Return (x, y) of the center of cell containing provided text 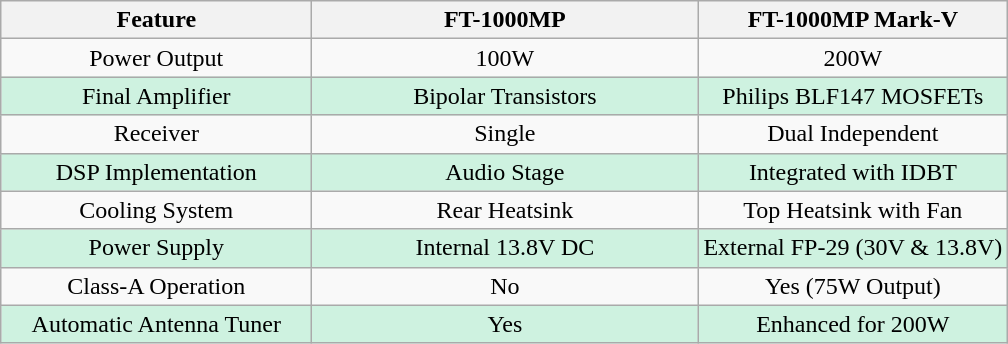
Final Amplifier (156, 96)
Enhanced for 200W (853, 324)
Automatic Antenna Tuner (156, 324)
Audio Stage (505, 172)
Yes (505, 324)
200W (853, 58)
Feature (156, 20)
Single (505, 134)
Philips BLF147 MOSFETs (853, 96)
Integrated with IDBT (853, 172)
Yes (75W Output) (853, 286)
Cooling System (156, 210)
External FP-29 (30V & 13.8V) (853, 248)
DSP Implementation (156, 172)
Dual Independent (853, 134)
Receiver (156, 134)
FT-1000MP Mark-V (853, 20)
Bipolar Transistors (505, 96)
Power Output (156, 58)
FT-1000MP (505, 20)
Top Heatsink with Fan (853, 210)
Internal 13.8V DC (505, 248)
No (505, 286)
Power Supply (156, 248)
Class-A Operation (156, 286)
100W (505, 58)
Rear Heatsink (505, 210)
